Detect which cell encompasses the target text, then output its (x, y) center coordinate. 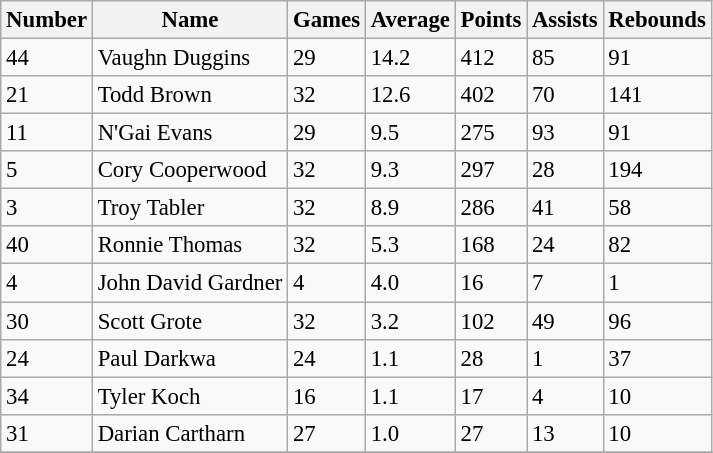
102 (490, 321)
58 (657, 208)
Points (490, 20)
30 (47, 321)
12.6 (410, 95)
Todd Brown (190, 95)
85 (565, 58)
5 (47, 170)
31 (47, 433)
8.9 (410, 208)
41 (565, 208)
Vaughn Duggins (190, 58)
3.2 (410, 321)
286 (490, 208)
82 (657, 245)
Tyler Koch (190, 396)
402 (490, 95)
7 (565, 283)
93 (565, 133)
17 (490, 396)
9.5 (410, 133)
Average (410, 20)
44 (47, 58)
34 (47, 396)
Number (47, 20)
13 (565, 433)
49 (565, 321)
11 (47, 133)
275 (490, 133)
412 (490, 58)
297 (490, 170)
1.0 (410, 433)
40 (47, 245)
37 (657, 358)
John David Gardner (190, 283)
194 (657, 170)
Games (327, 20)
96 (657, 321)
168 (490, 245)
Cory Cooperwood (190, 170)
N'Gai Evans (190, 133)
Rebounds (657, 20)
21 (47, 95)
Ronnie Thomas (190, 245)
Darian Cartharn (190, 433)
4.0 (410, 283)
3 (47, 208)
70 (565, 95)
Troy Tabler (190, 208)
141 (657, 95)
14.2 (410, 58)
Scott Grote (190, 321)
9.3 (410, 170)
Assists (565, 20)
5.3 (410, 245)
Name (190, 20)
Paul Darkwa (190, 358)
